Search for the cell housing the specified text and yield its (X, Y) center coordinate. 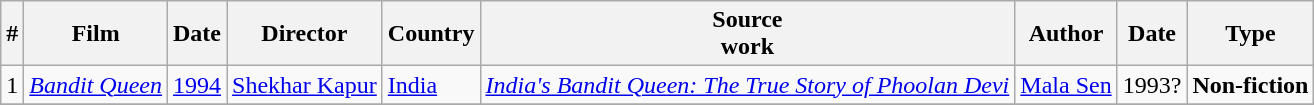
1993? (1152, 85)
India (431, 85)
Non-fiction (1250, 85)
Mala Sen (1066, 85)
Type (1250, 34)
Film (96, 34)
Author (1066, 34)
1 (12, 85)
India's Bandit Queen: The True Story of Phoolan Devi (748, 85)
Director (305, 34)
Shekhar Kapur (305, 85)
Sourcework (748, 34)
1994 (198, 85)
Country (431, 34)
Bandit Queen (96, 85)
# (12, 34)
